Output the [x, y] coordinate of the center of the cell containing the given text.  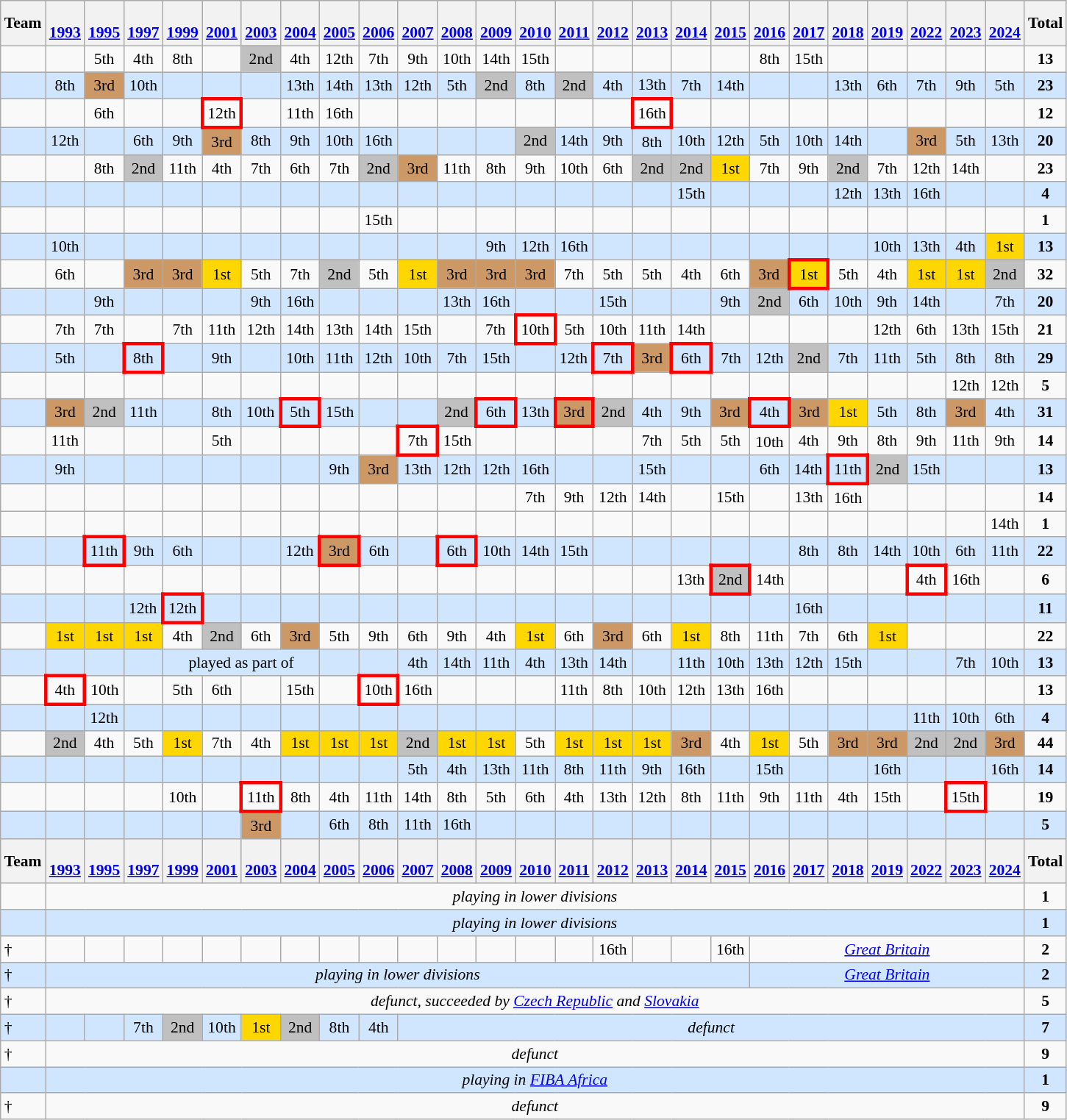
7 [1046, 1028]
32 [1046, 274]
31 [1046, 413]
12 [1046, 113]
21 [1046, 329]
29 [1046, 359]
defunct, succeeded by Czech Republic and Slovakia [535, 1002]
played as part of [241, 663]
19 [1046, 797]
11 [1046, 609]
6 [1046, 579]
44 [1046, 743]
playing in FIBA Africa [535, 1080]
